Search for the cell housing the specified text and yield its (X, Y) center coordinate. 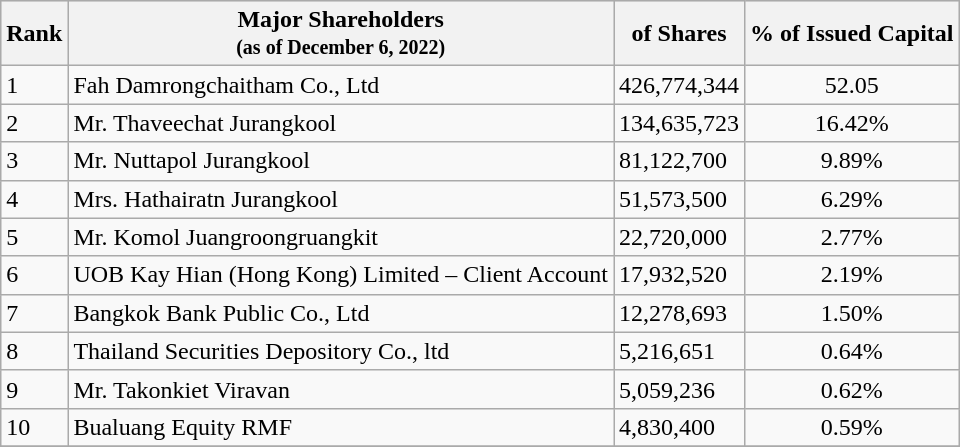
Mr. Nuttapol Jurangkool (341, 161)
0.62% (852, 389)
134,635,723 (680, 123)
2.77% (852, 237)
Fah Damrongchaitham Co., Ltd (341, 85)
1.50% (852, 313)
Bualuang Equity RMF (341, 427)
Major Shareholders(as of December 6, 2022) (341, 34)
12,278,693 (680, 313)
UOB Kay Hian (Hong Kong) Limited – Client Account (341, 275)
2.19% (852, 275)
81,122,700 (680, 161)
17,932,520 (680, 275)
8 (34, 351)
16.42% (852, 123)
6 (34, 275)
426,774,344 (680, 85)
Mr. Thaveechat Jurangkool (341, 123)
10 (34, 427)
6.29% (852, 199)
0.64% (852, 351)
52.05 (852, 85)
2 (34, 123)
Mrs. Hathairatn Jurangkool (341, 199)
5 (34, 237)
1 (34, 85)
9.89% (852, 161)
Bangkok Bank Public Co., Ltd (341, 313)
5,216,651 (680, 351)
Mr. Takonkiet Viravan (341, 389)
5,059,236 (680, 389)
4,830,400 (680, 427)
3 (34, 161)
Mr. Komol Juangroongruangkit (341, 237)
of Shares (680, 34)
Thailand Securities Depository Co., ltd (341, 351)
51,573,500 (680, 199)
7 (34, 313)
22,720,000 (680, 237)
% of Issued Capital (852, 34)
4 (34, 199)
9 (34, 389)
Rank (34, 34)
0.59% (852, 427)
